Locate the cell with the specified text and output its (X, Y) center coordinate. 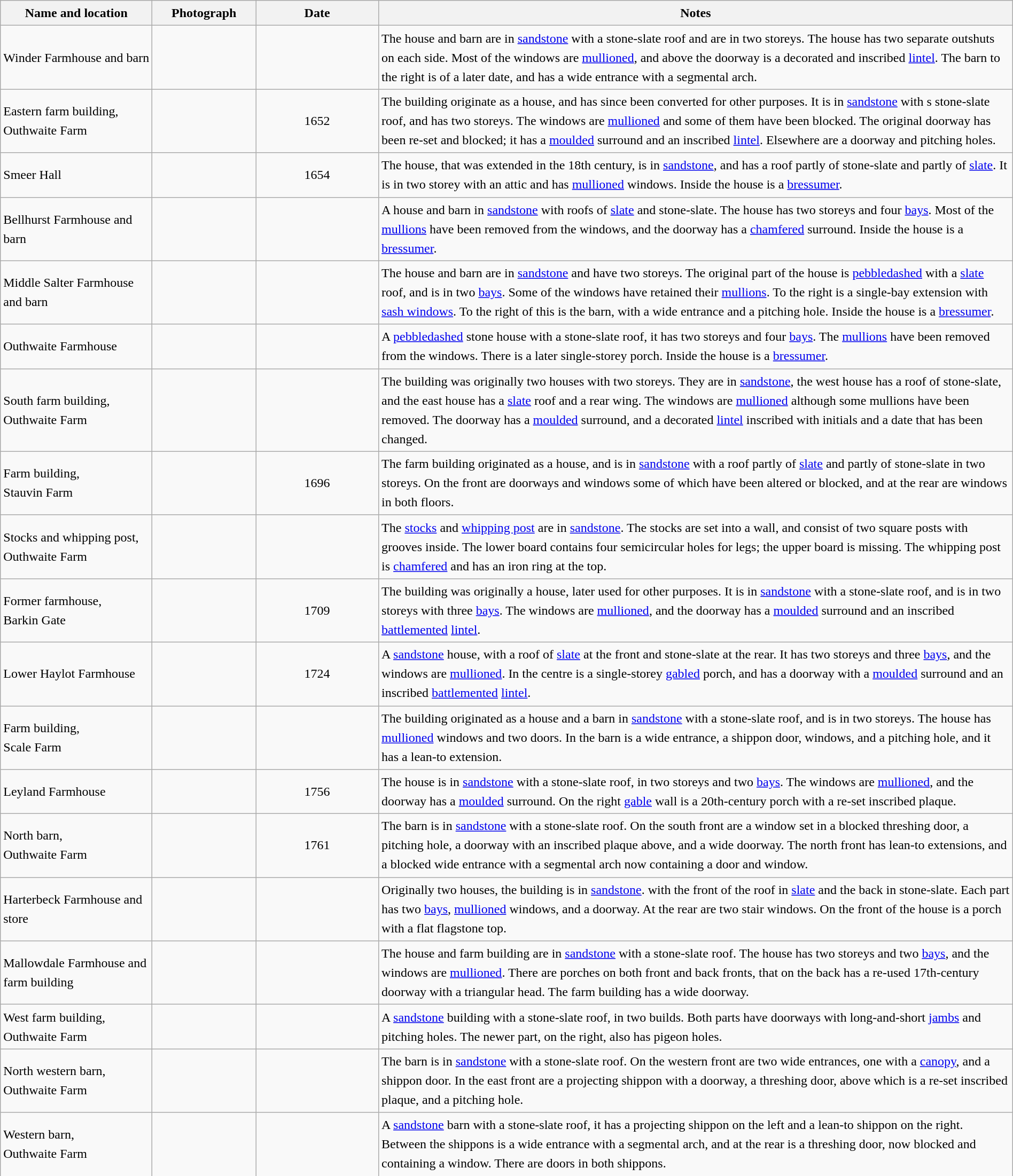
Farm building,Scale Farm (76, 738)
North western barn,Outhwaite Farm (76, 1081)
Middle Salter Farmhouse and barn (76, 293)
Harterbeck Farmhouse and store (76, 909)
Notes (696, 13)
Mallowdale Farmhouse and farm building (76, 973)
1756 (317, 791)
1761 (317, 846)
Outhwaite Farmhouse (76, 346)
Smeer Hall (76, 175)
1709 (317, 610)
Lower Haylot Farmhouse (76, 674)
Farm building,Stauvin Farm (76, 483)
1724 (317, 674)
Date (317, 13)
Photograph (204, 13)
Bellhurst Farmhouse and barn (76, 229)
Name and location (76, 13)
1696 (317, 483)
Former farmhouse,Barkin Gate (76, 610)
Stocks and whipping post, Outhwaite Farm (76, 547)
Leyland Farmhouse (76, 791)
Eastern farm building,Outhwaite Farm (76, 121)
South farm building,Outhwaite Farm (76, 410)
Western barn,Outhwaite Farm (76, 1144)
West farm building,Outhwaite Farm (76, 1026)
Winder Farmhouse and barn (76, 58)
1654 (317, 175)
1652 (317, 121)
North barn,Outhwaite Farm (76, 846)
